Find where the given text appears and provide that cell's center as [X, Y] coordinate. 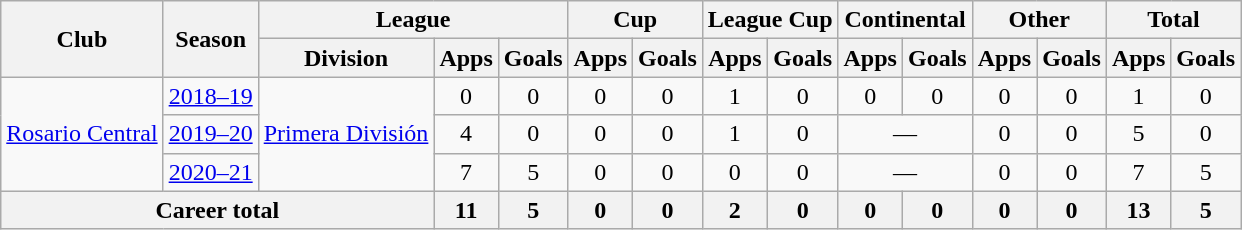
Division [346, 58]
Cup [635, 20]
Total [1173, 20]
League [413, 20]
11 [466, 210]
Continental [905, 20]
Other [1039, 20]
2018–19 [210, 96]
2020–21 [210, 172]
4 [466, 134]
13 [1138, 210]
Season [210, 39]
2019–20 [210, 134]
2 [734, 210]
Career total [218, 210]
Primera División [346, 134]
Club [82, 39]
League Cup [770, 20]
Rosario Central [82, 134]
